Output the (x, y) coordinate of the center of the cell containing the given text.  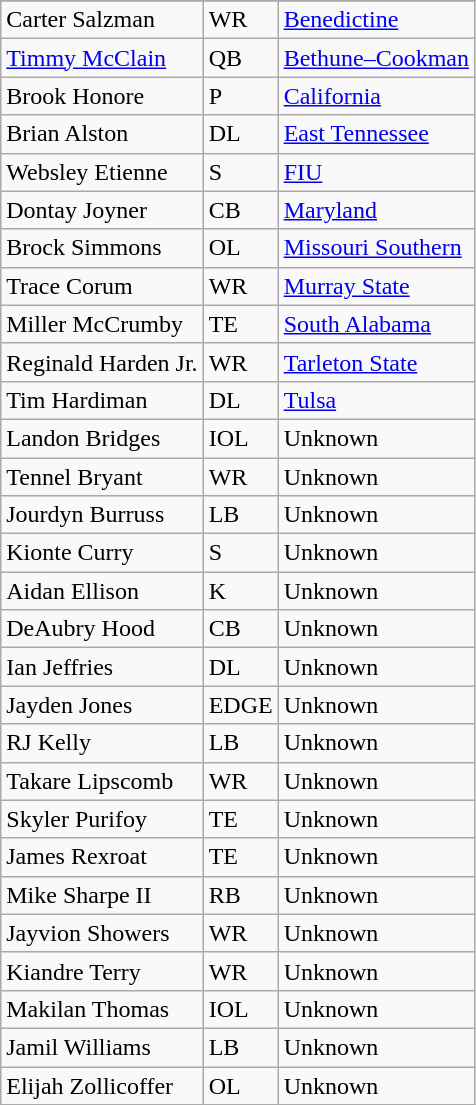
Trace Corum (102, 286)
Mike Sharpe II (102, 895)
K (240, 591)
Maryland (376, 210)
RB (240, 895)
Bethune–Cookman (376, 58)
Timmy McClain (102, 58)
South Alabama (376, 324)
Kiandre Terry (102, 971)
Jayden Jones (102, 705)
Kionte Curry (102, 553)
DeAubry Hood (102, 629)
Benedictine (376, 20)
Websley Etienne (102, 172)
Skyler Purifoy (102, 819)
Aidan Ellison (102, 591)
Tulsa (376, 400)
RJ Kelly (102, 743)
Missouri Southern (376, 248)
FIU (376, 172)
Tim Hardiman (102, 400)
Brock Simmons (102, 248)
East Tennessee (376, 134)
Dontay Joyner (102, 210)
Landon Bridges (102, 438)
Tennel Bryant (102, 477)
California (376, 96)
P (240, 96)
Brian Alston (102, 134)
Murray State (376, 286)
Reginald Harden Jr. (102, 362)
James Rexroat (102, 857)
Jourdyn Burruss (102, 515)
Miller McCrumby (102, 324)
Jayvion Showers (102, 933)
Brook Honore (102, 96)
Makilan Thomas (102, 1009)
Ian Jeffries (102, 667)
EDGE (240, 705)
Takare Lipscomb (102, 781)
Elijah Zollicoffer (102, 1085)
Jamil Williams (102, 1047)
Tarleton State (376, 362)
Carter Salzman (102, 20)
QB (240, 58)
